Find where the given text appears and provide that cell's center as [X, Y] coordinate. 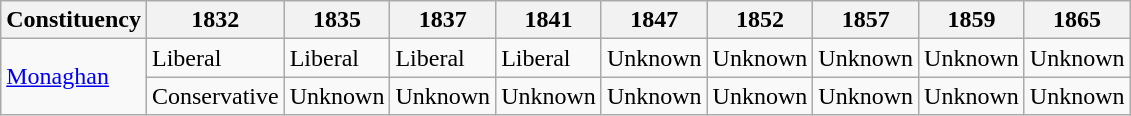
Monaghan [74, 77]
1835 [337, 20]
Constituency [74, 20]
1841 [549, 20]
1859 [972, 20]
1852 [760, 20]
1857 [866, 20]
Conservative [215, 96]
1837 [443, 20]
1865 [1077, 20]
1832 [215, 20]
1847 [654, 20]
